Locate the cell with the specified text and output its [X, Y] center coordinate. 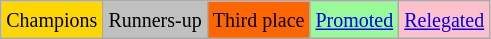
Champions [52, 20]
Relegated [444, 20]
Third place [258, 20]
Promoted [354, 20]
Runners-up [155, 20]
